Determine the [x, y] coordinate at the center of the cell enclosing the given text.  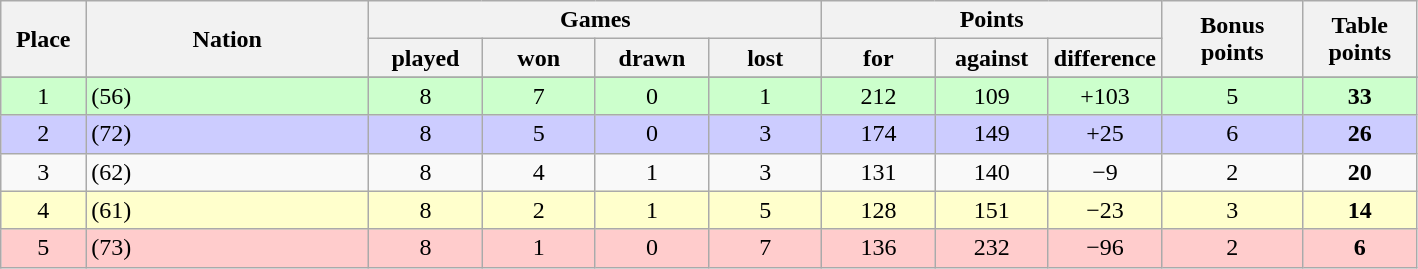
140 [992, 172]
212 [878, 96]
151 [992, 210]
33 [1360, 96]
Place [44, 39]
+103 [1104, 96]
109 [992, 96]
14 [1360, 210]
difference [1104, 58]
lost [766, 58]
149 [992, 134]
174 [878, 134]
(56) [228, 96]
(73) [228, 248]
20 [1360, 172]
Nation [228, 39]
Tablepoints [1360, 39]
(61) [228, 210]
−9 [1104, 172]
−96 [1104, 248]
128 [878, 210]
232 [992, 248]
Points [992, 20]
Games [596, 20]
for [878, 58]
−23 [1104, 210]
136 [878, 248]
drawn [652, 58]
131 [878, 172]
against [992, 58]
played [426, 58]
(62) [228, 172]
26 [1360, 134]
(72) [228, 134]
Bonuspoints [1233, 39]
+25 [1104, 134]
won [538, 58]
